Search for the cell housing the specified text and yield its [x, y] center coordinate. 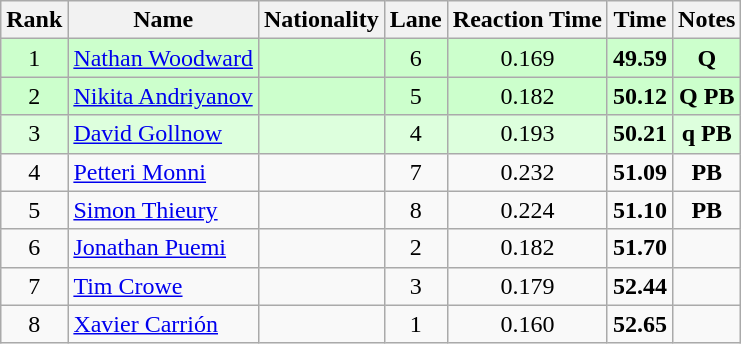
0.169 [527, 58]
Jonathan Puemi [164, 248]
Petteri Monni [164, 172]
Q [707, 58]
Reaction Time [527, 20]
51.09 [640, 172]
Notes [707, 20]
50.12 [640, 96]
52.44 [640, 286]
Nikita Andriyanov [164, 96]
0.179 [527, 286]
Nationality [321, 20]
51.70 [640, 248]
David Gollnow [164, 134]
0.193 [527, 134]
Tim Crowe [164, 286]
0.160 [527, 324]
Rank [34, 20]
51.10 [640, 210]
0.224 [527, 210]
49.59 [640, 58]
Time [640, 20]
Xavier Carrión [164, 324]
Simon Thieury [164, 210]
0.232 [527, 172]
q PB [707, 134]
Lane [416, 20]
50.21 [640, 134]
Nathan Woodward [164, 58]
52.65 [640, 324]
Name [164, 20]
Q PB [707, 96]
